Capture the cell that displays the provided text and extract its (X, Y) central coordinate. 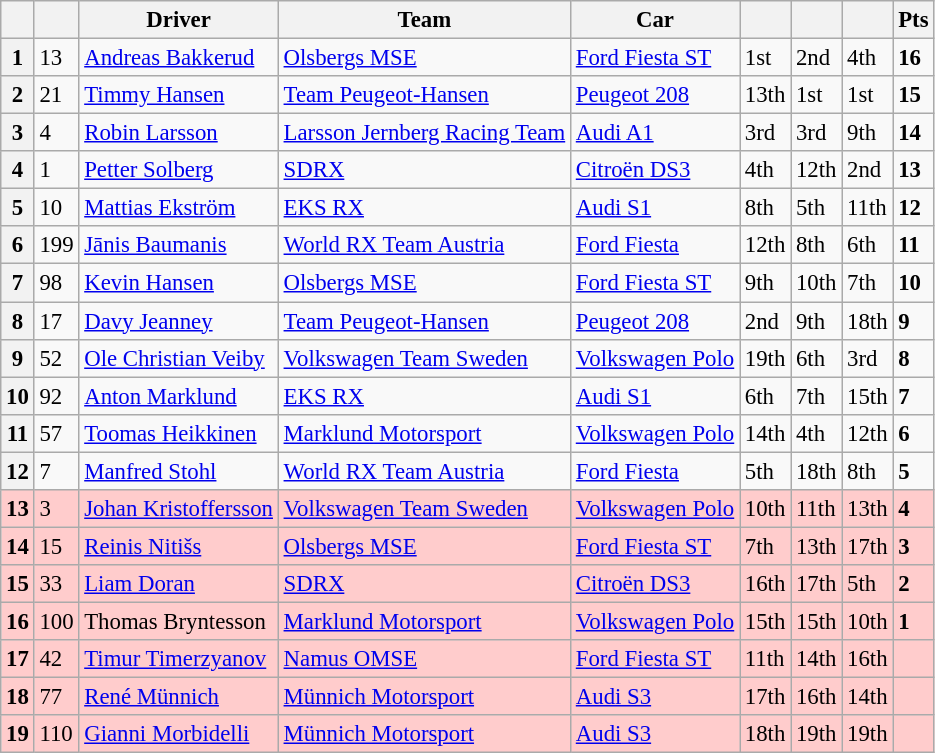
Jānis Baumanis (178, 245)
Larsson Jernberg Racing Team (424, 133)
19 (18, 734)
199 (56, 245)
René Münnich (178, 697)
110 (56, 734)
Manfred Stohl (178, 471)
Robin Larsson (178, 133)
77 (56, 697)
Petter Solberg (178, 170)
Anton Marklund (178, 396)
Liam Doran (178, 584)
Timmy Hansen (178, 95)
Davy Jeanney (178, 321)
57 (56, 433)
Thomas Bryntesson (178, 621)
Mattias Ekström (178, 208)
Ole Christian Veiby (178, 358)
Car (654, 20)
Andreas Bakkerud (178, 58)
Gianni Morbidelli (178, 734)
Timur Timerzyanov (178, 659)
Audi A1 (654, 133)
Reinis Nitišs (178, 546)
Team (424, 20)
18 (18, 697)
Kevin Hansen (178, 283)
92 (56, 396)
52 (56, 358)
33 (56, 584)
Toomas Heikkinen (178, 433)
100 (56, 621)
21 (56, 95)
42 (56, 659)
Namus OMSE (424, 659)
98 (56, 283)
Johan Kristoffersson (178, 509)
Driver (178, 20)
Pts (914, 20)
